Search for the cell housing the specified text and yield its (x, y) center coordinate. 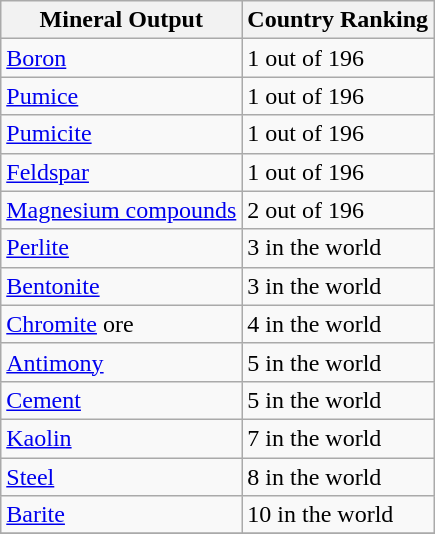
Boron (122, 58)
Steel (122, 477)
Pumicite (122, 134)
7 in the world (338, 438)
Mineral Output (122, 20)
4 in the world (338, 324)
Magnesium compounds (122, 210)
10 in the world (338, 515)
Antimony (122, 362)
Pumice (122, 96)
Cement (122, 400)
Chromite ore (122, 324)
Barite (122, 515)
2 out of 196 (338, 210)
Perlite (122, 248)
Kaolin (122, 438)
Country Ranking (338, 20)
Bentonite (122, 286)
8 in the world (338, 477)
Feldspar (122, 172)
